Extract the (X, Y) coordinate from the center of the cell holding the provided text.  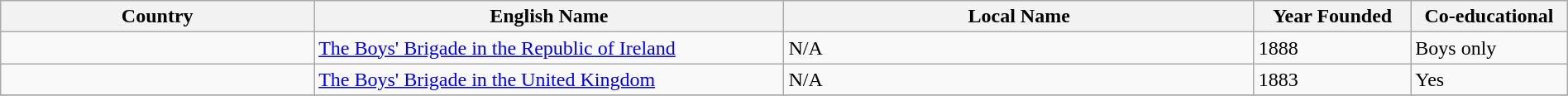
1888 (1331, 48)
Local Name (1019, 17)
1883 (1331, 79)
Co-educational (1489, 17)
English Name (549, 17)
The Boys' Brigade in the United Kingdom (549, 79)
Yes (1489, 79)
Boys only (1489, 48)
Year Founded (1331, 17)
Country (157, 17)
The Boys' Brigade in the Republic of Ireland (549, 48)
